Provide the (x, y) coordinate of the cell's center where the given text is located.  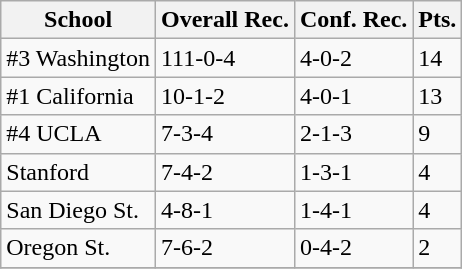
2-1-3 (353, 134)
Overall Rec. (224, 20)
Pts. (438, 20)
14 (438, 58)
4-0-1 (353, 96)
9 (438, 134)
San Diego St. (78, 210)
#4 UCLA (78, 134)
4-8-1 (224, 210)
#3 Washington (78, 58)
School (78, 20)
7-3-4 (224, 134)
111-0-4 (224, 58)
2 (438, 248)
13 (438, 96)
0-4-2 (353, 248)
1-4-1 (353, 210)
Conf. Rec. (353, 20)
7-6-2 (224, 248)
Oregon St. (78, 248)
10-1-2 (224, 96)
7-4-2 (224, 172)
Stanford (78, 172)
1-3-1 (353, 172)
4-0-2 (353, 58)
#1 California (78, 96)
